Capture the cell that displays the provided text and extract its [x, y] central coordinate. 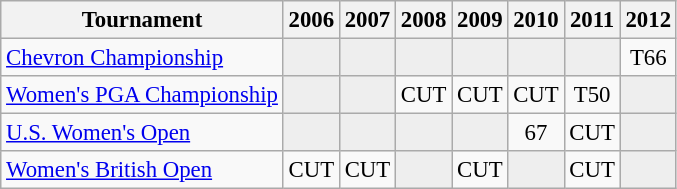
2009 [480, 20]
2008 [424, 20]
U.S. Women's Open [142, 133]
T66 [648, 58]
2012 [648, 20]
Chevron Championship [142, 58]
T50 [592, 95]
Women's PGA Championship [142, 95]
67 [536, 133]
2011 [592, 20]
2006 [311, 20]
Tournament [142, 20]
2007 [367, 20]
Women's British Open [142, 170]
2010 [536, 20]
